Return the [X, Y] coordinate for the center point of the cell that contains the specified text.  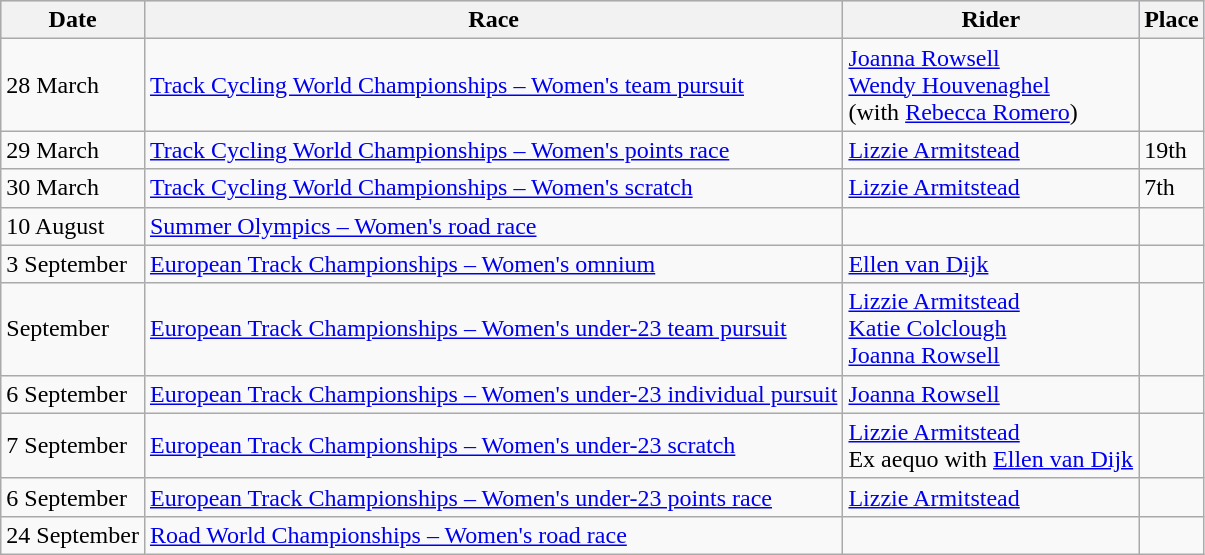
30 March [73, 188]
Track Cycling World Championships – Women's scratch [493, 188]
European Track Championships – Women's under-23 individual pursuit [493, 394]
European Track Championships – Women's under-23 scratch [493, 446]
Track Cycling World Championships – Women's team pursuit [493, 85]
Place [1172, 20]
European Track Championships – Women's under-23 points race [493, 497]
Joanna Rowsell Wendy Houvenaghel(with Rebecca Romero) [991, 85]
28 March [73, 85]
Lizzie ArmitsteadEx aequo with Ellen van Dijk [991, 446]
September [73, 329]
European Track Championships – Women's omnium [493, 264]
Joanna Rowsell [991, 394]
Track Cycling World Championships – Women's points race [493, 150]
Lizzie Armitstead Katie Colclough Joanna Rowsell [991, 329]
19th [1172, 150]
10 August [73, 226]
Rider [991, 20]
24 September [73, 535]
29 March [73, 150]
Ellen van Dijk [991, 264]
7th [1172, 188]
European Track Championships – Women's under-23 team pursuit [493, 329]
Race [493, 20]
7 September [73, 446]
Summer Olympics – Women's road race [493, 226]
Date [73, 20]
Road World Championships – Women's road race [493, 535]
3 September [73, 264]
